Extract the [x, y] coordinate from the center of the cell holding the provided text.  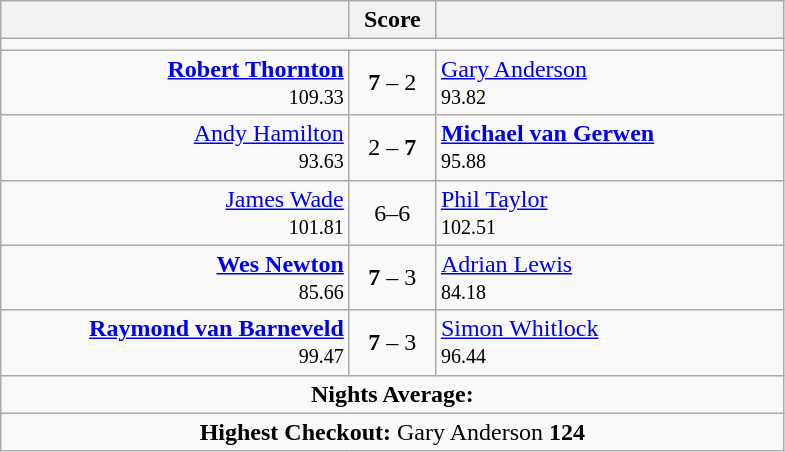
6–6 [392, 212]
Simon Whitlock 96.44 [610, 342]
Robert Thornton 109.33 [176, 82]
Andy Hamilton 93.63 [176, 148]
Highest Checkout: Gary Anderson 124 [392, 432]
Wes Newton 85.66 [176, 278]
Phil Taylor 102.51 [610, 212]
Score [392, 20]
Nights Average: [392, 394]
7 – 2 [392, 82]
James Wade 101.81 [176, 212]
Raymond van Barneveld 99.47 [176, 342]
Adrian Lewis 84.18 [610, 278]
Gary Anderson 93.82 [610, 82]
Michael van Gerwen 95.88 [610, 148]
2 – 7 [392, 148]
